Identify which cell holds the provided text, then report its (X, Y) central coordinate. 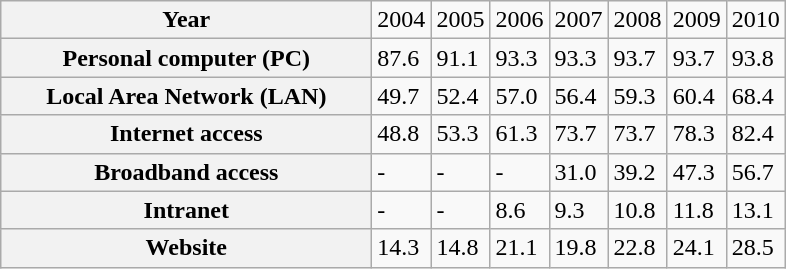
11.8 (696, 210)
59.3 (638, 96)
9.3 (578, 210)
39.2 (638, 172)
10.8 (638, 210)
24.1 (696, 248)
49.7 (402, 96)
2010 (756, 20)
47.3 (696, 172)
13.1 (756, 210)
56.4 (578, 96)
82.4 (756, 134)
2008 (638, 20)
2007 (578, 20)
Personal computer (PC) (186, 58)
31.0 (578, 172)
57.0 (520, 96)
Internet access (186, 134)
60.4 (696, 96)
Year (186, 20)
68.4 (756, 96)
28.5 (756, 248)
Intranet (186, 210)
56.7 (756, 172)
21.1 (520, 248)
52.4 (460, 96)
8.6 (520, 210)
2005 (460, 20)
87.6 (402, 58)
61.3 (520, 134)
Broadband access (186, 172)
53.3 (460, 134)
22.8 (638, 248)
91.1 (460, 58)
93.8 (756, 58)
14.3 (402, 248)
Website (186, 248)
78.3 (696, 134)
2006 (520, 20)
19.8 (578, 248)
48.8 (402, 134)
14.8 (460, 248)
2009 (696, 20)
2004 (402, 20)
Local Area Network (LAN) (186, 96)
